Scan for the cell matching the given text and deliver its (x, y) coordinate at center. 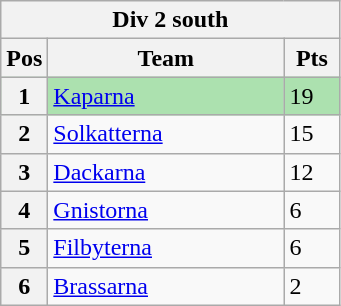
12 (312, 172)
Team (166, 58)
Solkatterna (166, 134)
4 (24, 210)
Dackarna (166, 172)
Pos (24, 58)
Kaparna (166, 96)
Div 2 south (170, 20)
3 (24, 172)
1 (24, 96)
Brassarna (166, 286)
5 (24, 248)
Gnistorna (166, 210)
Pts (312, 58)
Filbyterna (166, 248)
15 (312, 134)
19 (312, 96)
